Return (x, y) of the center of cell containing provided text 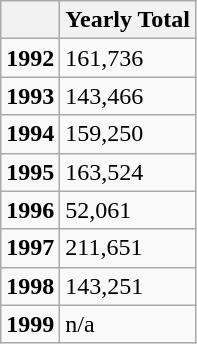
211,651 (128, 248)
1994 (30, 134)
1992 (30, 58)
52,061 (128, 210)
143,466 (128, 96)
1993 (30, 96)
1995 (30, 172)
1997 (30, 248)
n/a (128, 324)
163,524 (128, 172)
Yearly Total (128, 20)
143,251 (128, 286)
161,736 (128, 58)
159,250 (128, 134)
1999 (30, 324)
1996 (30, 210)
1998 (30, 286)
